For the text-containing cell, return its midpoint in (x, y) coordinate format. 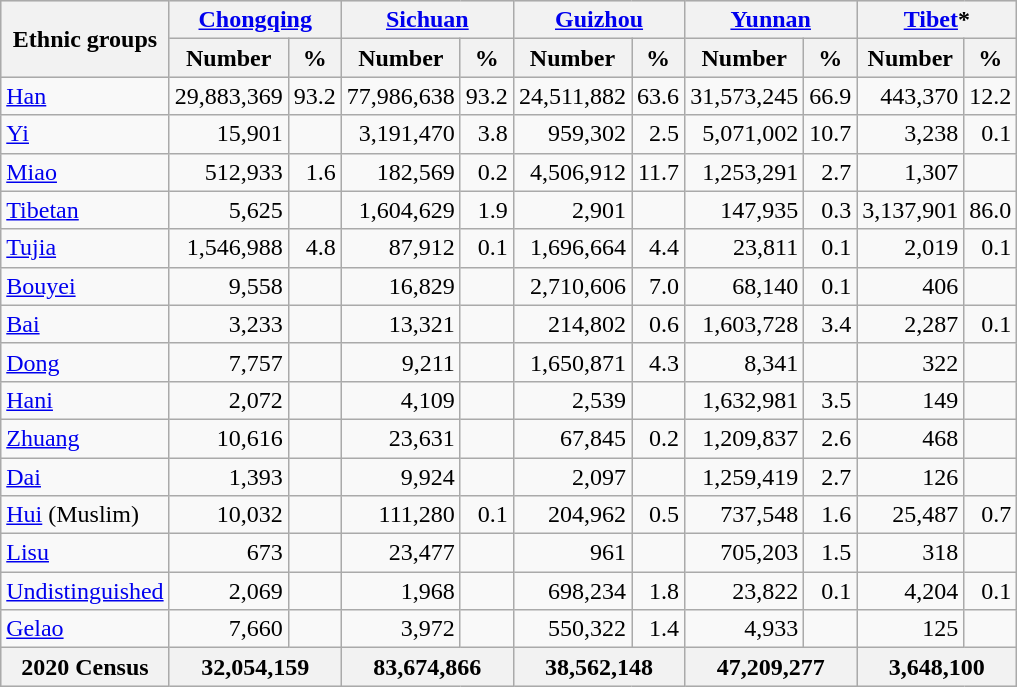
2.6 (830, 438)
959,302 (572, 134)
3,233 (228, 324)
4,204 (910, 591)
8,341 (744, 362)
2,072 (228, 400)
214,802 (572, 324)
10,616 (228, 438)
Ethnic groups (85, 39)
1.5 (830, 553)
13,321 (400, 324)
9,558 (228, 286)
32,054,159 (255, 667)
2,539 (572, 400)
7.0 (658, 286)
23,822 (744, 591)
1.8 (658, 591)
4,933 (744, 629)
23,631 (400, 438)
512,933 (228, 172)
Yunnan (771, 20)
5,071,002 (744, 134)
Gelao (85, 629)
12.2 (990, 96)
23,811 (744, 248)
Bai (85, 324)
3.5 (830, 400)
Tibet* (937, 20)
2,710,606 (572, 286)
1,253,291 (744, 172)
Han (85, 96)
Lisu (85, 553)
2.5 (658, 134)
4.3 (658, 362)
3.8 (486, 134)
961 (572, 553)
3,137,901 (910, 210)
443,370 (910, 96)
550,322 (572, 629)
10,032 (228, 515)
3,191,470 (400, 134)
77,986,638 (400, 96)
Tujia (85, 248)
47,209,277 (771, 667)
68,140 (744, 286)
318 (910, 553)
147,935 (744, 210)
4.8 (314, 248)
0.6 (658, 324)
0.5 (658, 515)
7,660 (228, 629)
38,562,148 (598, 667)
1,632,981 (744, 400)
Guizhou (598, 20)
Dai (85, 477)
2,287 (910, 324)
2,901 (572, 210)
Chongqing (255, 20)
2,097 (572, 477)
1,307 (910, 172)
1.4 (658, 629)
4,109 (400, 400)
Sichuan (427, 20)
Hui (Muslim) (85, 515)
698,234 (572, 591)
29,883,369 (228, 96)
24,511,882 (572, 96)
4,506,912 (572, 172)
Bouyei (85, 286)
Dong (85, 362)
1,546,988 (228, 248)
2,069 (228, 591)
87,912 (400, 248)
66.9 (830, 96)
204,962 (572, 515)
1,603,728 (744, 324)
67,845 (572, 438)
705,203 (744, 553)
Undistinguished (85, 591)
25,487 (910, 515)
1.9 (486, 210)
406 (910, 286)
1,968 (400, 591)
23,477 (400, 553)
1,696,664 (572, 248)
16,829 (400, 286)
10.7 (830, 134)
3.4 (830, 324)
1,604,629 (400, 210)
3,238 (910, 134)
Hani (85, 400)
7,757 (228, 362)
Yi (85, 134)
63.6 (658, 96)
2020 Census (85, 667)
9,211 (400, 362)
1,650,871 (572, 362)
468 (910, 438)
322 (910, 362)
737,548 (744, 515)
Miao (85, 172)
1,259,419 (744, 477)
4.4 (658, 248)
11.7 (658, 172)
1,209,837 (744, 438)
0.7 (990, 515)
149 (910, 400)
5,625 (228, 210)
1,393 (228, 477)
86.0 (990, 210)
126 (910, 477)
3,648,100 (937, 667)
Tibetan (85, 210)
Zhuang (85, 438)
673 (228, 553)
15,901 (228, 134)
9,924 (400, 477)
31,573,245 (744, 96)
83,674,866 (427, 667)
3,972 (400, 629)
0.3 (830, 210)
125 (910, 629)
182,569 (400, 172)
111,280 (400, 515)
2,019 (910, 248)
